For the text-containing cell, return its midpoint in [X, Y] coordinate format. 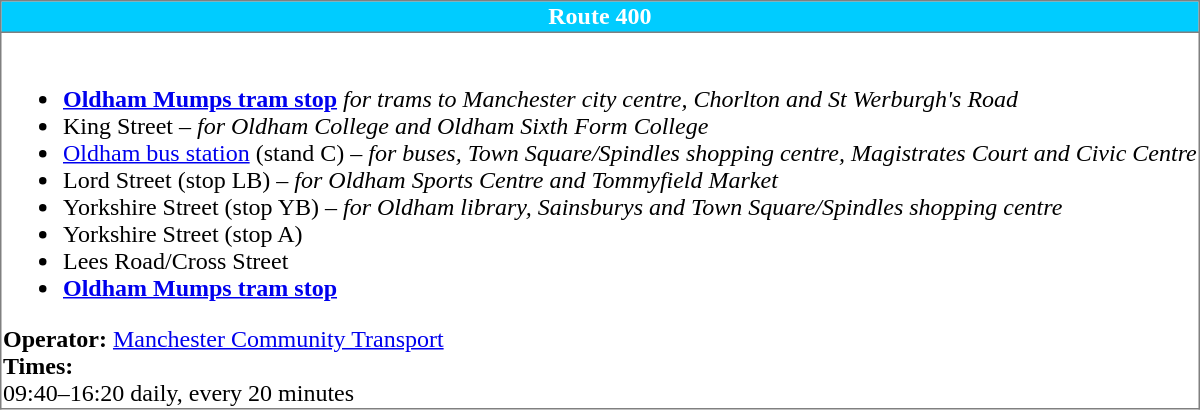
Route 400 [600, 17]
